For the text-containing cell, return its midpoint in (x, y) coordinate format. 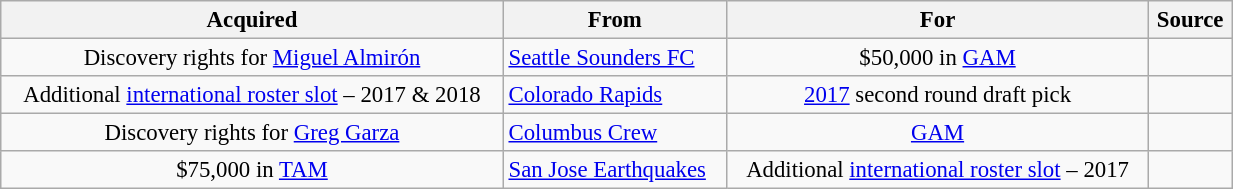
2017 second round draft pick (937, 95)
Columbus Crew (614, 133)
Discovery rights for Greg Garza (252, 133)
Acquired (252, 20)
For (937, 20)
From (614, 20)
Source (1190, 20)
Additional international roster slot – 2017 (937, 170)
$75,000 in TAM (252, 170)
Additional international roster slot – 2017 & 2018 (252, 95)
GAM (937, 133)
$50,000 in GAM (937, 58)
Seattle Sounders FC (614, 58)
Discovery rights for Miguel Almirón (252, 58)
Colorado Rapids (614, 95)
San Jose Earthquakes (614, 170)
